Return the [X, Y] coordinate for the center point of the cell that contains the specified text.  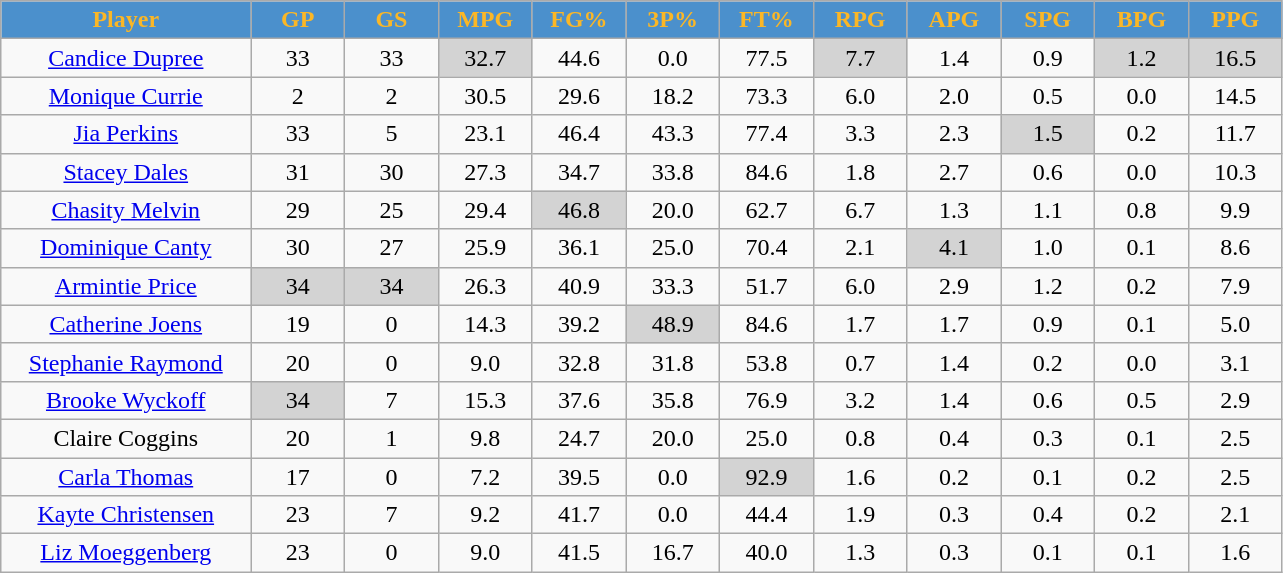
MPG [485, 20]
SPG [1048, 20]
51.7 [767, 286]
PPG [1235, 20]
1.0 [1048, 248]
77.4 [767, 134]
27.3 [485, 172]
29.4 [485, 210]
Brooke Wyckoff [126, 400]
Catherine Joens [126, 324]
16.5 [1235, 58]
4.1 [954, 248]
27 [392, 248]
32.7 [485, 58]
14.3 [485, 324]
Chasity Melvin [126, 210]
GS [392, 20]
43.3 [673, 134]
3.2 [860, 400]
Dominique Canty [126, 248]
29 [298, 210]
5.0 [1235, 324]
48.9 [673, 324]
5 [392, 134]
7.9 [1235, 286]
24.7 [579, 438]
34.7 [579, 172]
Claire Coggins [126, 438]
33.8 [673, 172]
31.8 [673, 362]
3.1 [1235, 362]
1.5 [1048, 134]
3.3 [860, 134]
Carla Thomas [126, 477]
46.4 [579, 134]
2.0 [954, 96]
44.6 [579, 58]
BPG [1142, 20]
62.7 [767, 210]
25.9 [485, 248]
32.8 [579, 362]
23.1 [485, 134]
7.7 [860, 58]
39.2 [579, 324]
10.3 [1235, 172]
77.5 [767, 58]
Jia Perkins [126, 134]
15.3 [485, 400]
2.3 [954, 134]
APG [954, 20]
2.7 [954, 172]
36.1 [579, 248]
FG% [579, 20]
1 [392, 438]
1.9 [860, 515]
41.7 [579, 515]
25 [392, 210]
70.4 [767, 248]
76.9 [767, 400]
Stacey Dales [126, 172]
53.8 [767, 362]
44.4 [767, 515]
3P% [673, 20]
Stephanie Raymond [126, 362]
9.8 [485, 438]
73.3 [767, 96]
17 [298, 477]
35.8 [673, 400]
41.5 [579, 553]
39.5 [579, 477]
18.2 [673, 96]
6.7 [860, 210]
Kayte Christensen [126, 515]
0.7 [860, 362]
8.6 [1235, 248]
46.8 [579, 210]
37.6 [579, 400]
30.5 [485, 96]
9.2 [485, 515]
1.8 [860, 172]
Armintie Price [126, 286]
RPG [860, 20]
Liz Moeggenberg [126, 553]
16.7 [673, 553]
FT% [767, 20]
26.3 [485, 286]
31 [298, 172]
40.0 [767, 553]
7.2 [485, 477]
33.3 [673, 286]
40.9 [579, 286]
29.6 [579, 96]
11.7 [1235, 134]
1.1 [1048, 210]
14.5 [1235, 96]
GP [298, 20]
Candice Dupree [126, 58]
Player [126, 20]
92.9 [767, 477]
Monique Currie [126, 96]
9.9 [1235, 210]
19 [298, 324]
